For the text-containing cell, return its midpoint in (X, Y) coordinate format. 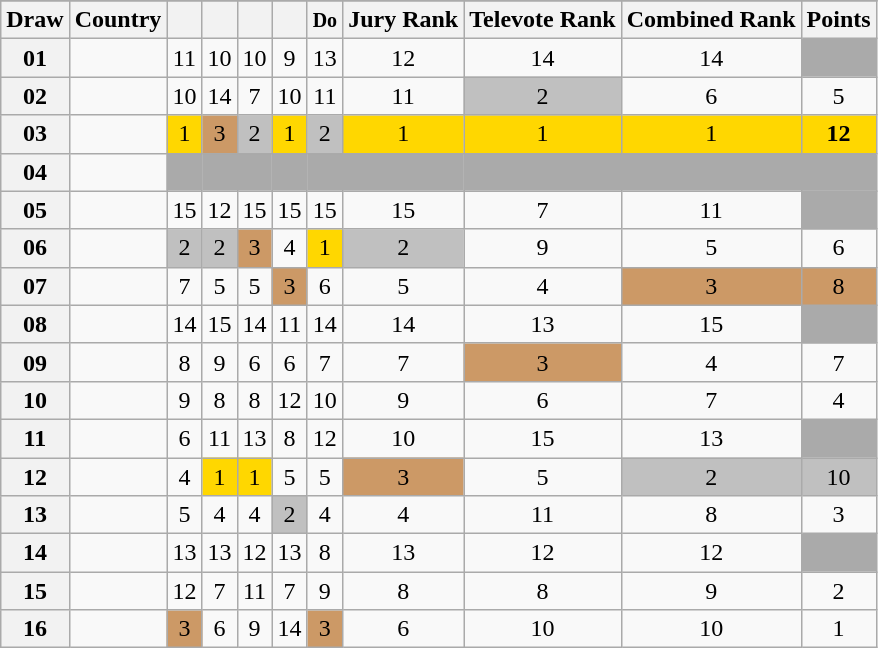
Points (838, 20)
16 (35, 629)
09 (35, 362)
02 (35, 96)
01 (35, 58)
08 (35, 324)
06 (35, 248)
04 (35, 172)
03 (35, 134)
05 (35, 210)
Jury Rank (404, 20)
Do (325, 20)
07 (35, 286)
Draw (35, 20)
Combined Rank (711, 20)
Televote Rank (543, 20)
Country (118, 20)
